Output the (X, Y) coordinate of the center of the cell containing the given text.  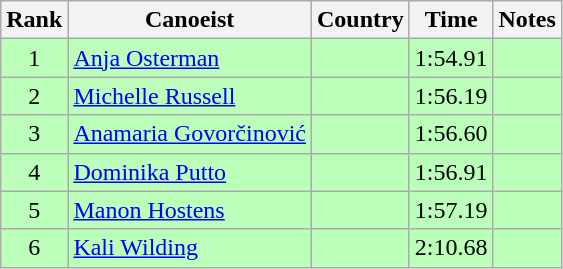
Kali Wilding (190, 248)
1:56.60 (451, 134)
1 (34, 58)
Dominika Putto (190, 172)
2 (34, 96)
Anja Osterman (190, 58)
Country (361, 20)
4 (34, 172)
5 (34, 210)
Manon Hostens (190, 210)
Michelle Russell (190, 96)
6 (34, 248)
1:54.91 (451, 58)
Canoeist (190, 20)
3 (34, 134)
2:10.68 (451, 248)
Anamaria Govorčinović (190, 134)
Notes (527, 20)
Rank (34, 20)
1:56.19 (451, 96)
Time (451, 20)
1:56.91 (451, 172)
1:57.19 (451, 210)
